Return the [X, Y] coordinate for the center point of the cell that contains the specified text.  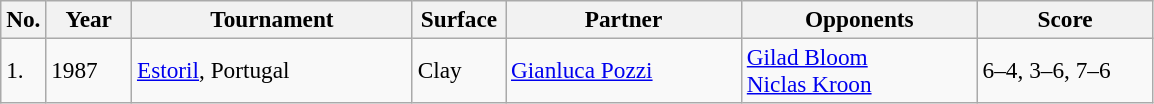
Partner [624, 19]
Opponents [859, 19]
Surface [458, 19]
No. [24, 19]
Score [1065, 19]
6–4, 3–6, 7–6 [1065, 70]
Gilad Bloom Niclas Kroon [859, 70]
Tournament [272, 19]
Gianluca Pozzi [624, 70]
Estoril, Portugal [272, 70]
1. [24, 70]
Year [89, 19]
1987 [89, 70]
Clay [458, 70]
